Determine the [X, Y] coordinate at the center of the cell enclosing the given text.  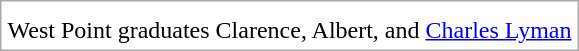
West Point graduates Clarence, Albert, and Charles Lyman [290, 30]
